Output the [X, Y] coordinate of the center of the cell containing the given text.  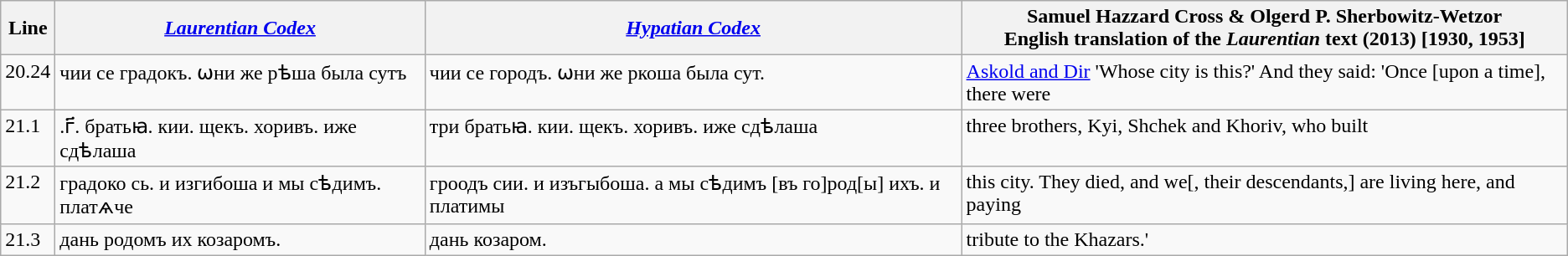
21.3 [28, 239]
чии се градокъ. ѡни же рѣша была сутъ [240, 82]
Laurentian Codex [240, 28]
21.2 [28, 195]
this city. They died, and we[, their descendants,] are living here, and paying [1265, 195]
20.24 [28, 82]
гроодъ сии. и изъгыбоша. а мы сѣдимъ [въ го]род[ы] ихъ. и платимы [694, 195]
чии се городъ. ѡни же ркоша была сут. [694, 82]
градоко сь. и изгибоша и мы сѣдимъ. платѧче [240, 195]
tribute to the Khazars.' [1265, 239]
дань родомъ их козаромъ. [240, 239]
Samuel Hazzard Cross & Olgerd P. Sherbowitz-WetzorEnglish translation of the Laurentian text (2013) [1930, 1953] [1265, 28]
.г҃. братьꙗ. кии. щекъ. хоривъ. иже сдѣлаша [240, 138]
21.1 [28, 138]
Hypatian Codex [694, 28]
дань козаром. [694, 239]
three brothers, Kyi, Shchek and Khoriv, who built [1265, 138]
Askold and Dir 'Whose city is this?' And they said: 'Once [upon a time], there were [1265, 82]
Line [28, 28]
три братьꙗ. кии. щекъ. хоривъ. иже сдѣлаша [694, 138]
